Search for the cell housing the specified text and yield its [x, y] center coordinate. 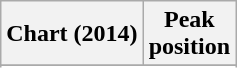
Chart (2014) [72, 34]
Peakposition [189, 34]
